Provide the (x, y) coordinate of the cell's center where the given text is located.  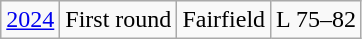
Fairfield (224, 20)
2024 (30, 20)
L 75–82 (316, 20)
First round (118, 20)
